Return the [X, Y] coordinate for the center point of the cell that contains the specified text.  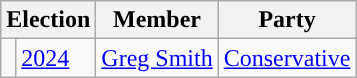
Greg Smith [157, 58]
Election [48, 20]
Party [287, 20]
Conservative [287, 58]
Member [157, 20]
2024 [56, 58]
